For the text-containing cell, return its midpoint in (x, y) coordinate format. 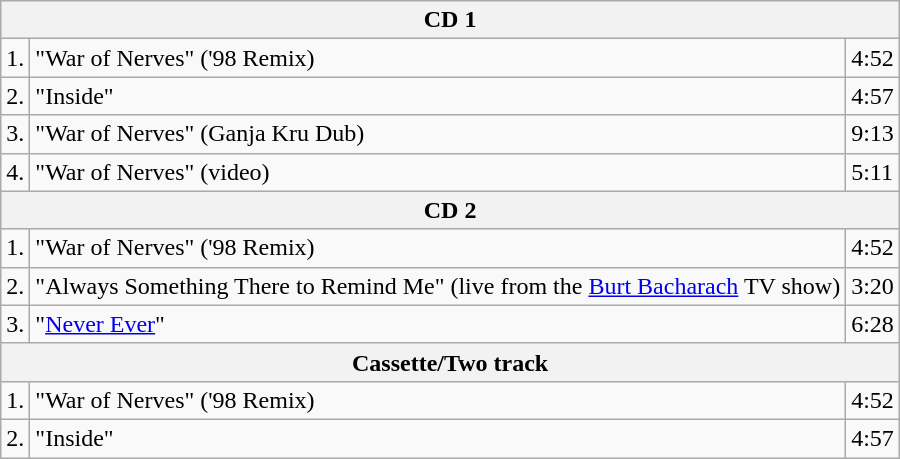
5:11 (873, 172)
9:13 (873, 134)
CD 2 (450, 210)
6:28 (873, 324)
"War of Nerves" (video) (438, 172)
Cassette/Two track (450, 362)
"Never Ever" (438, 324)
3:20 (873, 286)
4. (16, 172)
CD 1 (450, 20)
"Always Something There to Remind Me" (live from the Burt Bacharach TV show) (438, 286)
"War of Nerves" (Ganja Kru Dub) (438, 134)
